Find where the given text appears and provide that cell's center as [X, Y] coordinate. 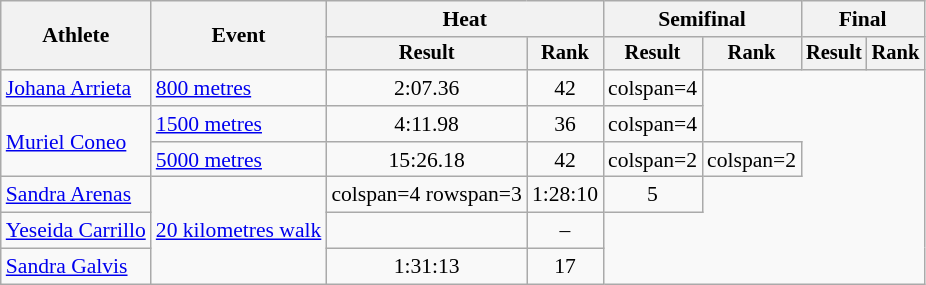
Athlete [76, 36]
– [565, 231]
Muriel Coneo [76, 142]
colspan=4 rowspan=3 [426, 195]
20 kilometres walk [239, 230]
Sandra Arenas [76, 195]
Sandra Galvis [76, 267]
4:11.98 [426, 124]
15:26.18 [426, 160]
17 [565, 267]
36 [565, 124]
Heat [464, 19]
1500 metres [239, 124]
1:31:13 [426, 267]
Event [239, 36]
5000 metres [239, 160]
Semifinal [702, 19]
5 [652, 195]
1:28:10 [565, 195]
Final [862, 19]
Johana Arrieta [76, 88]
Yeseida Carrillo [76, 231]
800 metres [239, 88]
2:07.36 [426, 88]
